Detect which cell encompasses the target text, then output its [x, y] center coordinate. 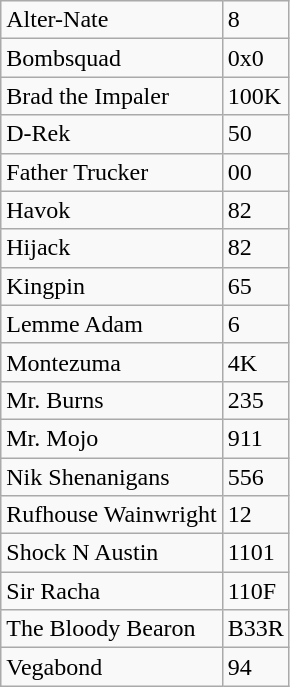
Shock N Austin [112, 553]
Rufhouse Wainwright [112, 515]
4K [256, 362]
Kingpin [112, 286]
Sir Racha [112, 591]
Nik Shenanigans [112, 477]
110F [256, 591]
12 [256, 515]
Father Trucker [112, 172]
D-Rek [112, 134]
Alter-Nate [112, 20]
Bombsquad [112, 58]
Montezuma [112, 362]
Lemme Adam [112, 324]
6 [256, 324]
Hijack [112, 248]
B33R [256, 629]
65 [256, 286]
The Bloody Bearon [112, 629]
Mr. Burns [112, 400]
94 [256, 667]
Brad the Impaler [112, 96]
1101 [256, 553]
0x0 [256, 58]
00 [256, 172]
8 [256, 20]
556 [256, 477]
Havok [112, 210]
50 [256, 134]
Vegabond [112, 667]
100K [256, 96]
911 [256, 438]
235 [256, 400]
Mr. Mojo [112, 438]
